From the cell containing the given text, extract its center point as [X, Y] coordinate. 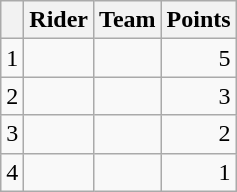
Rider [59, 20]
Points [198, 20]
Team [128, 20]
5 [198, 58]
4 [12, 172]
